Return the (X, Y) coordinate for the center point of the cell that contains the specified text.  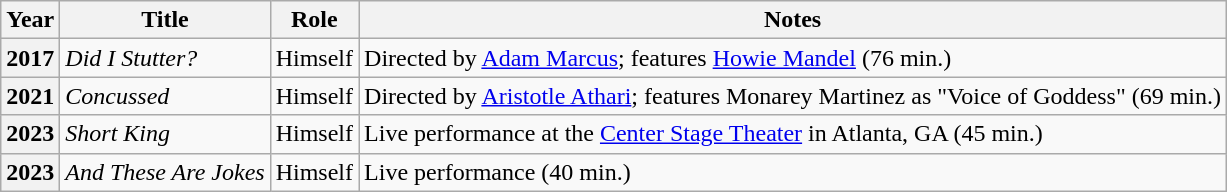
Directed by Aristotle Athari; features Monarey Martinez as "Voice of Goddess" (69 min.) (793, 96)
Concussed (165, 96)
Notes (793, 20)
Did I Stutter? (165, 58)
2017 (30, 58)
2021 (30, 96)
Directed by Adam Marcus; features Howie Mandel (76 min.) (793, 58)
Title (165, 20)
Year (30, 20)
And These Are Jokes (165, 172)
Live performance (40 min.) (793, 172)
Live performance at the Center Stage Theater in Atlanta, GA (45 min.) (793, 134)
Short King (165, 134)
Role (314, 20)
